Extract the [X, Y] coordinate from the center of the cell holding the provided text.  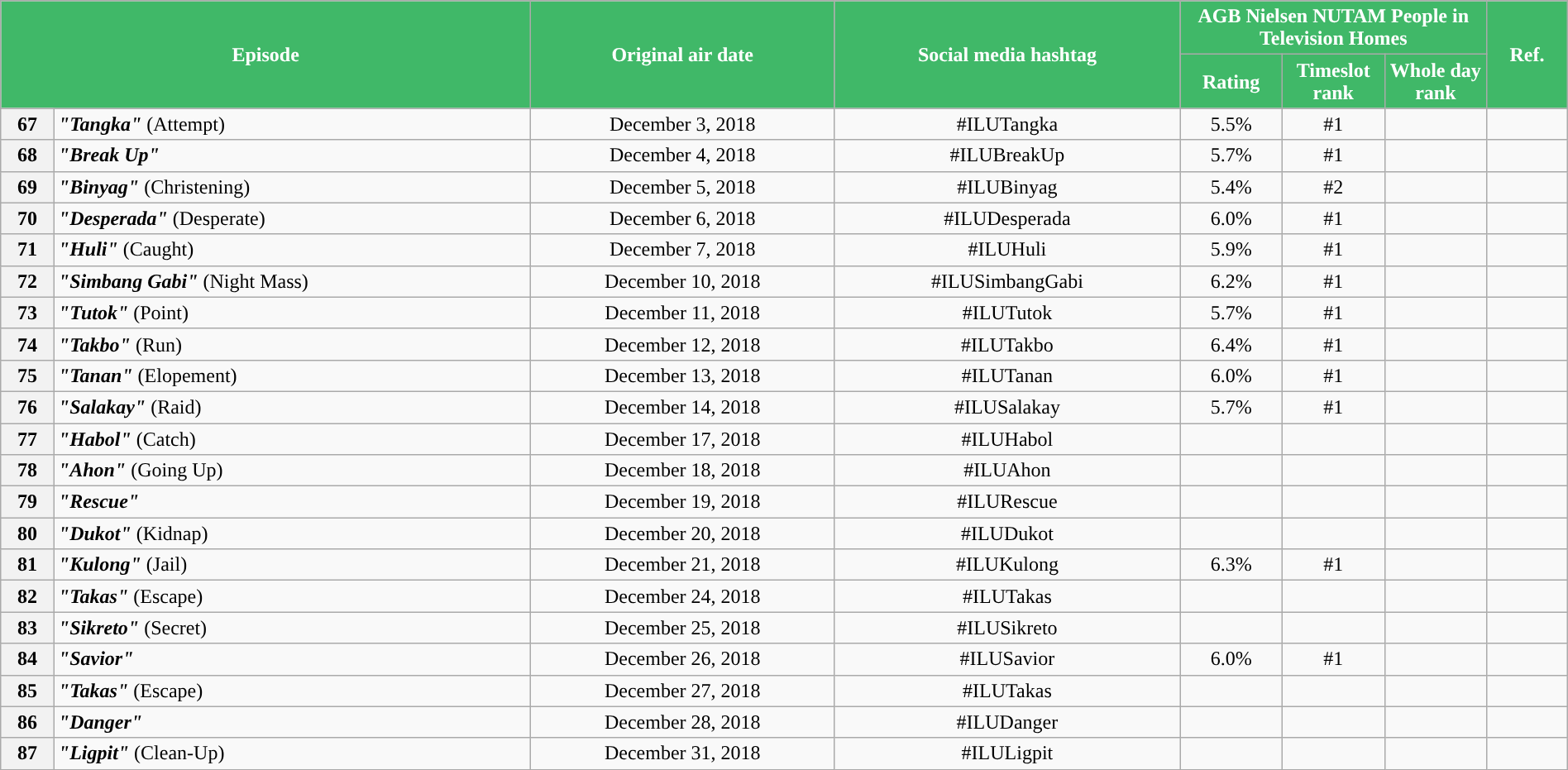
84 [28, 659]
79 [28, 502]
"Sikreto" (Secret) [292, 628]
December 10, 2018 [681, 281]
December 7, 2018 [681, 250]
69 [28, 187]
December 19, 2018 [681, 502]
86 [28, 722]
"Kulong" (Jail) [292, 565]
#ILULigpit [1007, 753]
Episode [266, 55]
76 [28, 407]
6.3% [1231, 565]
"Dukot" (Kidnap) [292, 533]
"Takbo" (Run) [292, 344]
67 [28, 124]
78 [28, 471]
#ILUSimbangGabi [1007, 281]
71 [28, 250]
#ILUDesperada [1007, 218]
"Ahon" (Going Up) [292, 471]
Social media hashtag [1007, 55]
#ILUHabol [1007, 439]
Ref. [1527, 55]
December 27, 2018 [681, 691]
December 28, 2018 [681, 722]
"Desperada" (Desperate) [292, 218]
82 [28, 596]
December 21, 2018 [681, 565]
Whole dayrank [1436, 81]
Rating [1231, 81]
AGB Nielsen NUTAM People in Television Homes [1333, 28]
73 [28, 313]
#ILUTanan [1007, 375]
December 6, 2018 [681, 218]
6.2% [1231, 281]
80 [28, 533]
#ILUKulong [1007, 565]
#ILURescue [1007, 502]
#ILUTutok [1007, 313]
68 [28, 155]
6.4% [1231, 344]
72 [28, 281]
#ILUBinyag [1007, 187]
Timeslotrank [1333, 81]
December 11, 2018 [681, 313]
December 13, 2018 [681, 375]
#ILUSikreto [1007, 628]
"Simbang Gabi" (Night Mass) [292, 281]
"Tutok" (Point) [292, 313]
#ILUHuli [1007, 250]
#ILUDukot [1007, 533]
"Tanan" (Elopement) [292, 375]
#ILUSavior [1007, 659]
#ILUBreakUp [1007, 155]
December 18, 2018 [681, 471]
"Savior" [292, 659]
85 [28, 691]
December 31, 2018 [681, 753]
#ILUTakbo [1007, 344]
74 [28, 344]
December 4, 2018 [681, 155]
"Huli" (Caught) [292, 250]
December 20, 2018 [681, 533]
77 [28, 439]
"Habol" (Catch) [292, 439]
"Tangka" (Attempt) [292, 124]
#ILUAhon [1007, 471]
81 [28, 565]
"Break Up" [292, 155]
"Rescue" [292, 502]
Original air date [681, 55]
December 17, 2018 [681, 439]
December 24, 2018 [681, 596]
December 14, 2018 [681, 407]
83 [28, 628]
"Danger" [292, 722]
December 3, 2018 [681, 124]
"Ligpit" (Clean-Up) [292, 753]
"Salakay" (Raid) [292, 407]
5.4% [1231, 187]
87 [28, 753]
December 25, 2018 [681, 628]
#ILUDanger [1007, 722]
#2 [1333, 187]
December 5, 2018 [681, 187]
5.9% [1231, 250]
December 26, 2018 [681, 659]
#ILUTangka [1007, 124]
70 [28, 218]
December 12, 2018 [681, 344]
"Binyag" (Christening) [292, 187]
5.5% [1231, 124]
75 [28, 375]
#ILUSalakay [1007, 407]
